Locate the cell with the specified text and output its [x, y] center coordinate. 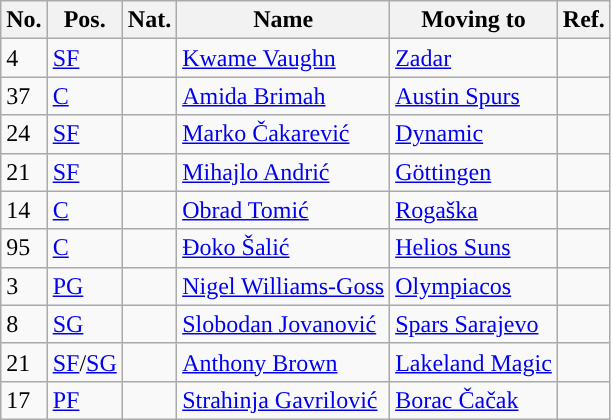
PG [84, 286]
Marko Čakarević [284, 134]
Zadar [474, 58]
Göttingen [474, 172]
SF/SG [84, 362]
Strahinja Gavrilović [284, 400]
Olympiacos [474, 286]
Kwame Vaughn [284, 58]
No. [24, 20]
PF [84, 400]
Helios Suns [474, 248]
Obrad Tomić [284, 210]
95 [24, 248]
Name [284, 20]
14 [24, 210]
17 [24, 400]
Amida Brimah [284, 96]
Đoko Šalić [284, 248]
Ref. [584, 20]
Anthony Brown [284, 362]
SG [84, 324]
24 [24, 134]
37 [24, 96]
Mihajlo Andrić [284, 172]
Rogaška [474, 210]
4 [24, 58]
Pos. [84, 20]
Nigel Williams-Goss [284, 286]
8 [24, 324]
Borac Čačak [474, 400]
Dynamic [474, 134]
Lakeland Magic [474, 362]
3 [24, 286]
Nat. [149, 20]
Moving to [474, 20]
Austin Spurs [474, 96]
Spars Sarajevo [474, 324]
Slobodan Jovanović [284, 324]
